Find where the given text appears and provide that cell's center as [X, Y] coordinate. 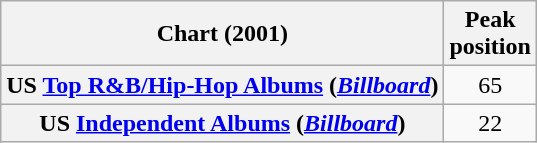
65 [490, 85]
Chart (2001) [222, 34]
Peakposition [490, 34]
22 [490, 123]
US Independent Albums (Billboard) [222, 123]
US Top R&B/Hip-Hop Albums (Billboard) [222, 85]
